Search for the cell housing the specified text and yield its [x, y] center coordinate. 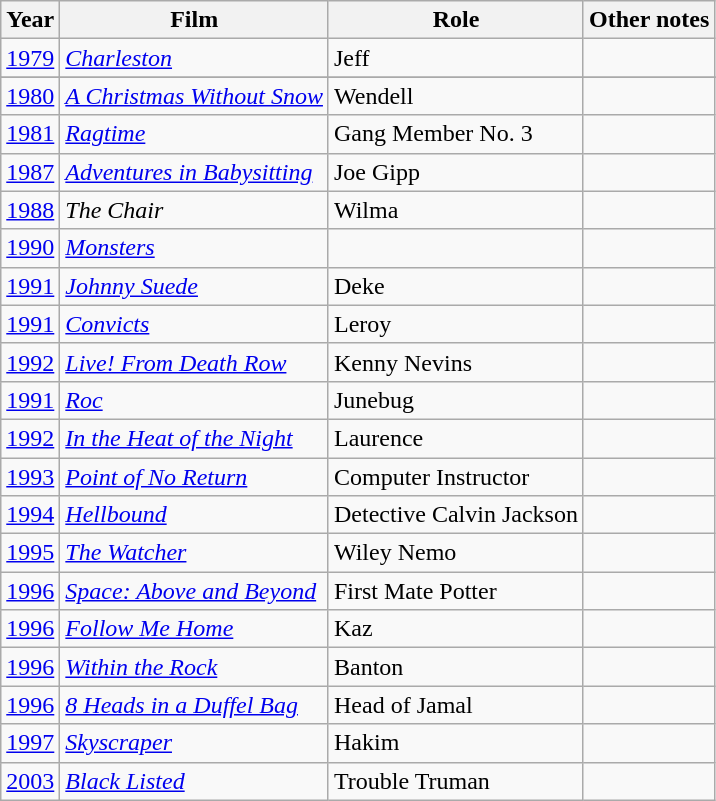
2003 [30, 781]
The Chair [194, 210]
Hellbound [194, 515]
Joe Gipp [456, 172]
Deke [456, 286]
Kenny Nevins [456, 362]
Role [456, 20]
Johnny Suede [194, 286]
Black Listed [194, 781]
Wiley Nemo [456, 553]
Junebug [456, 400]
1990 [30, 248]
Hakim [456, 743]
Wendell [456, 96]
8 Heads in a Duffel Bag [194, 705]
Follow Me Home [194, 629]
1979 [30, 58]
First Mate Potter [456, 591]
Trouble Truman [456, 781]
1993 [30, 477]
1988 [30, 210]
In the Heat of the Night [194, 438]
Other notes [648, 20]
1981 [30, 134]
Film [194, 20]
1987 [30, 172]
1980 [30, 96]
Banton [456, 667]
Ragtime [194, 134]
1994 [30, 515]
Laurence [456, 438]
Adventures in Babysitting [194, 172]
Wilma [456, 210]
Point of No Return [194, 477]
A Christmas Without Snow [194, 96]
Kaz [456, 629]
Detective Calvin Jackson [456, 515]
Convicts [194, 324]
Monsters [194, 248]
Gang Member No. 3 [456, 134]
Space: Above and Beyond [194, 591]
The Watcher [194, 553]
Live! From Death Row [194, 362]
Within the Rock [194, 667]
Skyscraper [194, 743]
Jeff [456, 58]
Year [30, 20]
Roc [194, 400]
Head of Jamal [456, 705]
Leroy [456, 324]
Computer Instructor [456, 477]
1995 [30, 553]
1997 [30, 743]
Charleston [194, 58]
